Capture the cell that displays the provided text and extract its (X, Y) central coordinate. 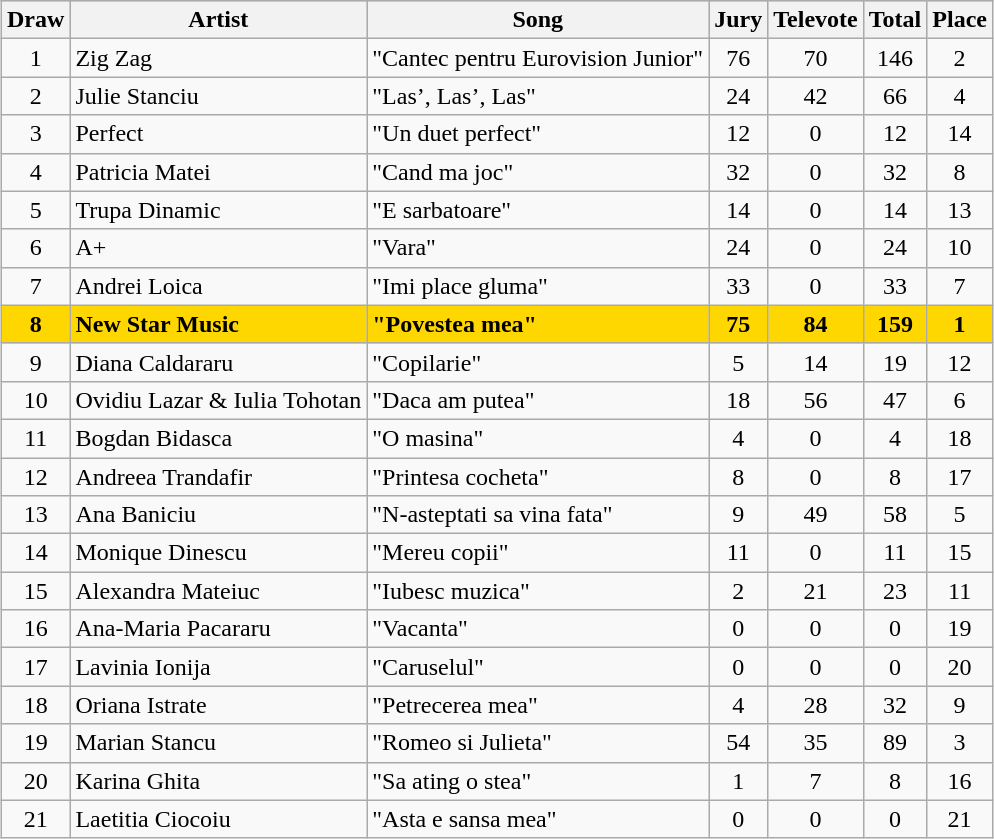
"Povestea mea" (538, 324)
23 (895, 591)
70 (816, 58)
"Cantec pentru Eurovision Junior" (538, 58)
28 (816, 705)
"Romeo si Julieta" (538, 743)
"Copilarie" (538, 362)
"Imi place gluma" (538, 286)
89 (895, 743)
49 (816, 515)
Karina Ghita (218, 781)
Julie Stanciu (218, 96)
Jury (738, 20)
"Caruselul" (538, 667)
54 (738, 743)
Andrei Loica (218, 286)
Artist (218, 20)
159 (895, 324)
New Star Music (218, 324)
Place (960, 20)
"Las’, Las’, Las" (538, 96)
Patricia Matei (218, 172)
76 (738, 58)
Diana Caldararu (218, 362)
Televote (816, 20)
35 (816, 743)
A+ (218, 248)
58 (895, 515)
Zig Zag (218, 58)
"Petrecerea mea" (538, 705)
Alexandra Mateiuc (218, 591)
"Cand ma joc" (538, 172)
42 (816, 96)
Andreea Trandafir (218, 477)
Bogdan Bidasca (218, 438)
66 (895, 96)
"N-asteptati sa vina fata" (538, 515)
56 (816, 400)
"Un duet perfect" (538, 134)
84 (816, 324)
Draw (36, 20)
Song (538, 20)
Perfect (218, 134)
"Vacanta" (538, 629)
"Vara" (538, 248)
146 (895, 58)
"Mereu copii" (538, 553)
Marian Stancu (218, 743)
Ana Baniciu (218, 515)
Trupa Dinamic (218, 210)
Monique Dinescu (218, 553)
Laetitia Ciocoiu (218, 819)
"Daca am putea" (538, 400)
Lavinia Ionija (218, 667)
Ovidiu Lazar & Iulia Tohotan (218, 400)
"Printesa cocheta" (538, 477)
"O masina" (538, 438)
"E sarbatoare" (538, 210)
"Sa ating o stea" (538, 781)
"Iubesc muzica" (538, 591)
Oriana Istrate (218, 705)
Total (895, 20)
47 (895, 400)
Ana-Maria Pacararu (218, 629)
75 (738, 324)
"Asta e sansa mea" (538, 819)
